Scan for the cell matching the given text and deliver its (x, y) coordinate at center. 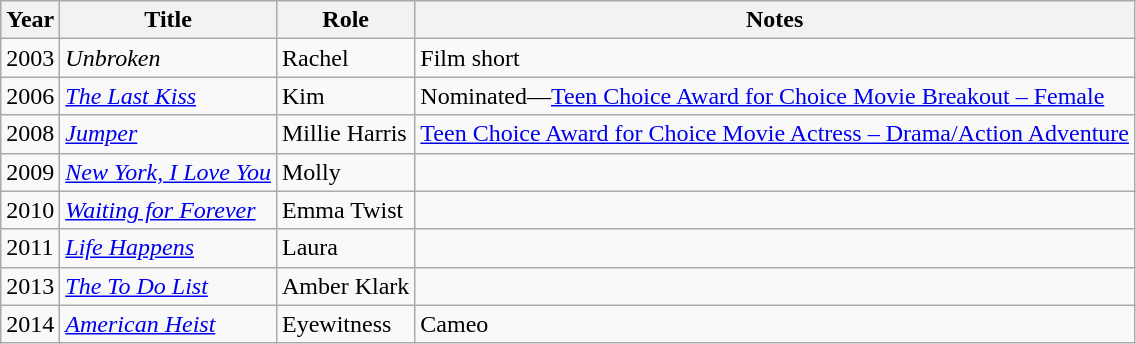
Waiting for Forever (168, 210)
Rachel (345, 58)
The Last Kiss (168, 96)
Year (30, 20)
2014 (30, 324)
Laura (345, 248)
Amber Klark (345, 286)
2011 (30, 248)
Role (345, 20)
2003 (30, 58)
Molly (345, 172)
2006 (30, 96)
Millie Harris (345, 134)
Jumper (168, 134)
Film short (775, 58)
The To Do List (168, 286)
Cameo (775, 324)
2008 (30, 134)
American Heist (168, 324)
New York, I Love You (168, 172)
Notes (775, 20)
2013 (30, 286)
Kim (345, 96)
2009 (30, 172)
Life Happens (168, 248)
Title (168, 20)
Emma Twist (345, 210)
2010 (30, 210)
Eyewitness (345, 324)
Teen Choice Award for Choice Movie Actress – Drama/Action Adventure (775, 134)
Nominated—Teen Choice Award for Choice Movie Breakout – Female (775, 96)
Unbroken (168, 58)
